Pinpoint the cell where the given text exists, returning its [x, y] midpoint coordinate. 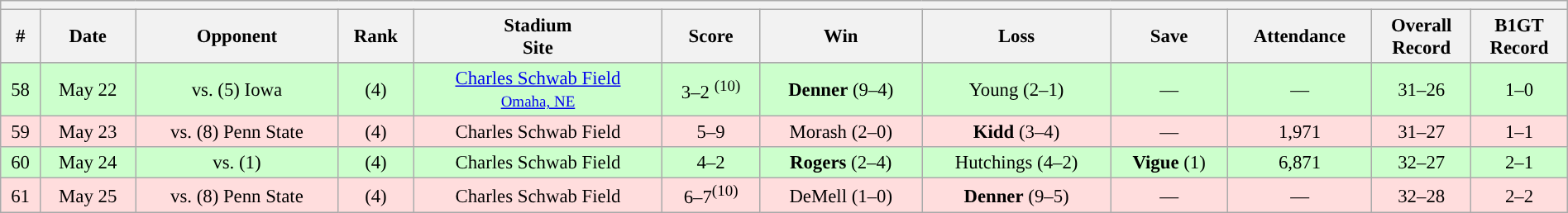
6–7(10) [711, 196]
61 [21, 196]
May 24 [88, 163]
Rank [375, 36]
31–27 [1422, 132]
1,971 [1299, 132]
3–2 (10) [711, 89]
May 22 [88, 89]
Save [1169, 36]
Opponent [237, 36]
Denner (9–4) [840, 89]
vs. (1) [237, 163]
5–9 [711, 132]
Score [711, 36]
DeMell (1–0) [840, 196]
# [21, 36]
OverallRecord [1422, 36]
Loss [1016, 36]
32–27 [1422, 163]
6,871 [1299, 163]
Rogers (2–4) [840, 163]
B1GTRecord [1520, 36]
Attendance [1299, 36]
Morash (2–0) [840, 132]
Hutchings (4–2) [1016, 163]
Denner (9–5) [1016, 196]
Win [840, 36]
Young (2–1) [1016, 89]
58 [21, 89]
1–1 [1520, 132]
2–2 [1520, 196]
32–28 [1422, 196]
31–26 [1422, 89]
May 23 [88, 132]
Kidd (3–4) [1016, 132]
4–2 [711, 163]
May 25 [88, 196]
59 [21, 132]
Vigue (1) [1169, 163]
StadiumSite [538, 36]
Date [88, 36]
Charles Schwab FieldOmaha, NE [538, 89]
60 [21, 163]
vs. (5) Iowa [237, 89]
2–1 [1520, 163]
1–0 [1520, 89]
